For the text-containing cell, return its midpoint in [x, y] coordinate format. 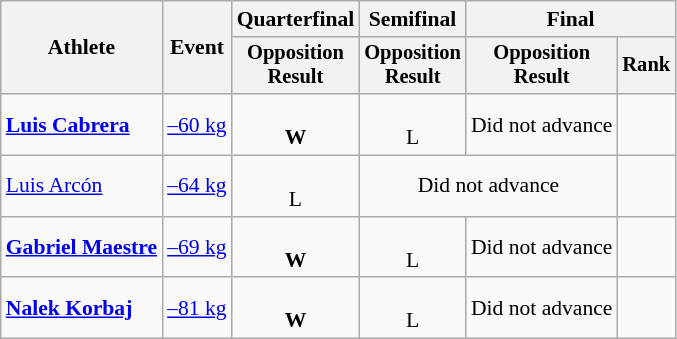
–64 kg [196, 186]
Nalek Korbaj [82, 308]
Athlete [82, 48]
Quarterfinal [296, 19]
Semifinal [412, 19]
Event [196, 48]
–69 kg [196, 248]
Luis Arcón [82, 186]
Gabriel Maestre [82, 248]
–81 kg [196, 308]
–60 kg [196, 124]
Luis Cabrera [82, 124]
Rank [646, 66]
Final [570, 19]
